For the text-containing cell, return its midpoint in (x, y) coordinate format. 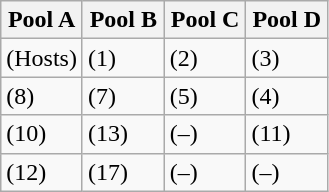
Pool C (205, 20)
(8) (42, 96)
(1) (123, 58)
(13) (123, 134)
Pool B (123, 20)
Pool D (287, 20)
(17) (123, 172)
Pool A (42, 20)
(7) (123, 96)
(12) (42, 172)
(3) (287, 58)
(4) (287, 96)
(11) (287, 134)
(Hosts) (42, 58)
(2) (205, 58)
(10) (42, 134)
(5) (205, 96)
